Identify which cell holds the provided text, then report its (X, Y) central coordinate. 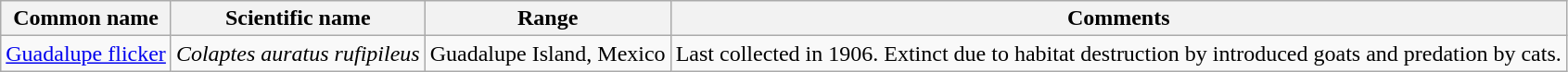
Range (547, 18)
Guadalupe Island, Mexico (547, 54)
Common name (86, 18)
Colaptes auratus rufipileus (298, 54)
Comments (1118, 18)
Scientific name (298, 18)
Guadalupe flicker (86, 54)
Last collected in 1906. Extinct due to habitat destruction by introduced goats and predation by cats. (1118, 54)
